Return (X, Y) of the center of cell containing provided text 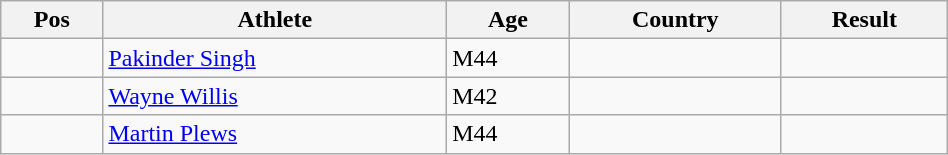
Athlete (275, 20)
Age (508, 20)
Result (864, 20)
M42 (508, 96)
Pos (52, 20)
Martin Plews (275, 134)
Wayne Willis (275, 96)
Pakinder Singh (275, 58)
Country (675, 20)
